Determine the [X, Y] coordinate at the center of the cell enclosing the given text.  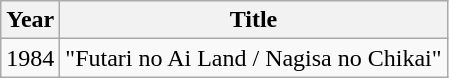
"Futari no Ai Land / Nagisa no Chikai" [254, 58]
1984 [30, 58]
Title [254, 20]
Year [30, 20]
